Extract the (x, y) coordinate from the center of the cell holding the provided text.  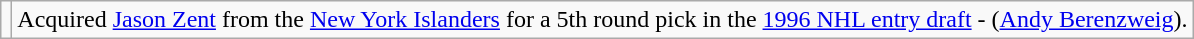
Acquired Jason Zent from the New York Islanders for a 5th round pick in the 1996 NHL entry draft - (Andy Berenzweig). (602, 20)
